Return the [x, y] coordinate for the center point of the cell that contains the specified text.  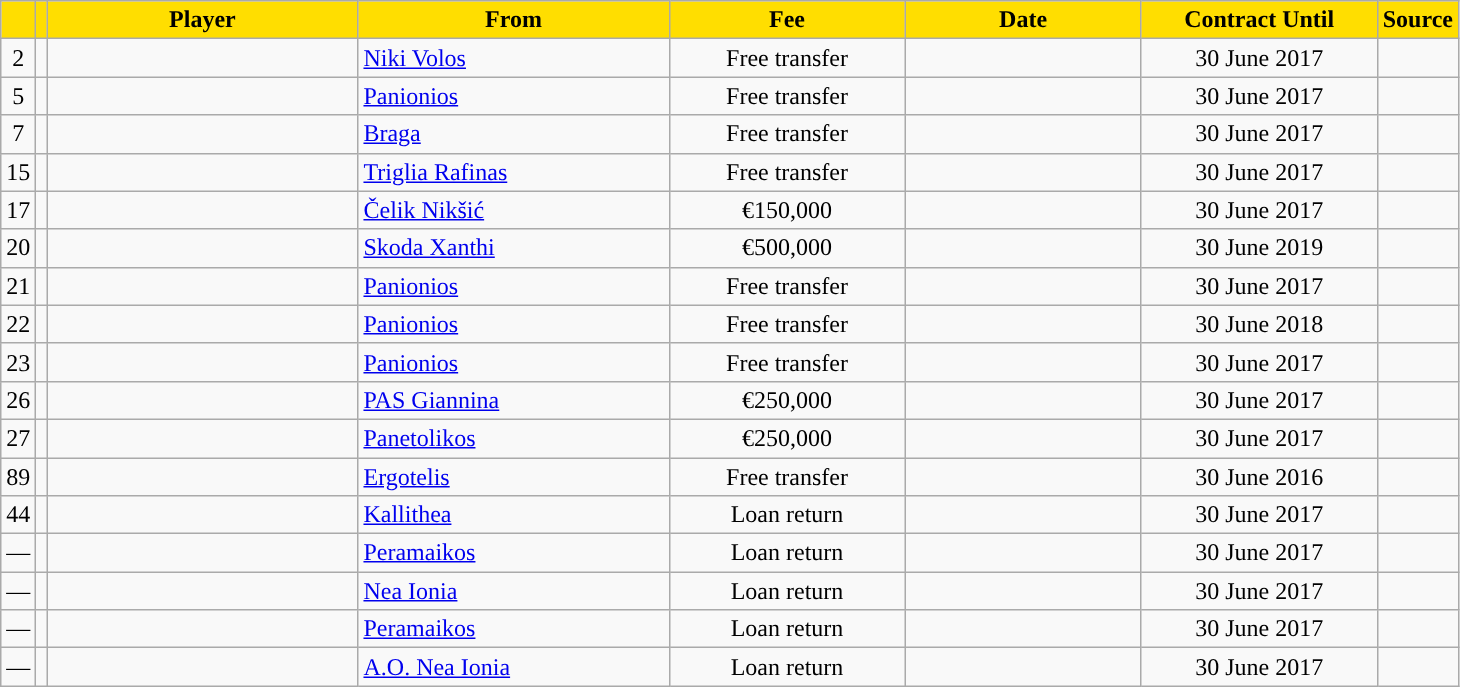
5 [18, 96]
Contract Until [1259, 20]
PAS Giannina [514, 400]
Ergotelis [514, 477]
21 [18, 286]
22 [18, 324]
23 [18, 362]
Player [202, 20]
30 June 2016 [1259, 477]
Date [1023, 20]
Panetolikos [514, 438]
A.O. Nea Ionia [514, 667]
€500,000 [787, 248]
15 [18, 172]
Source [1418, 20]
89 [18, 477]
Niki Volos [514, 58]
Nea Ionia [514, 591]
20 [18, 248]
30 June 2019 [1259, 248]
Čelik Nikšić [514, 210]
7 [18, 134]
Fee [787, 20]
17 [18, 210]
Triglia Rafinas [514, 172]
26 [18, 400]
44 [18, 515]
Kallithea [514, 515]
€150,000 [787, 210]
2 [18, 58]
27 [18, 438]
From [514, 20]
30 June 2018 [1259, 324]
Braga [514, 134]
Skoda Xanthi [514, 248]
